Return the [X, Y] coordinate for the center point of the cell that contains the specified text.  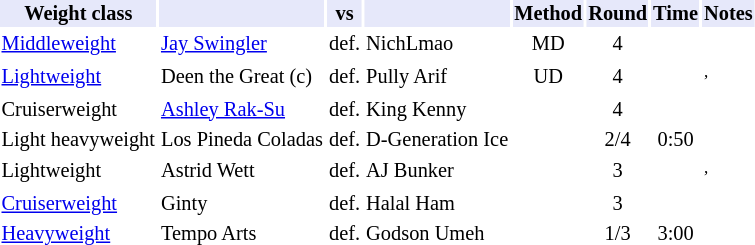
0:50 [676, 138]
AJ Bunker [438, 171]
Weight class [78, 14]
Astrid Wett [242, 171]
D-Generation Ice [438, 138]
King Kenny [438, 108]
Method [548, 14]
Middleweight [78, 44]
NichLmao [438, 44]
Ginty [242, 204]
MD [548, 44]
Light heavyweight [78, 138]
2/4 [618, 138]
Round [618, 14]
Halal Ham [438, 204]
Deen the Great (c) [242, 76]
Notes [729, 14]
Time [676, 14]
UD [548, 76]
Jay Swingler [242, 44]
Los Pineda Coladas [242, 138]
vs [344, 14]
Ashley Rak-Su [242, 108]
Pully Arif [438, 76]
